Identify which cell holds the provided text, then report its (X, Y) central coordinate. 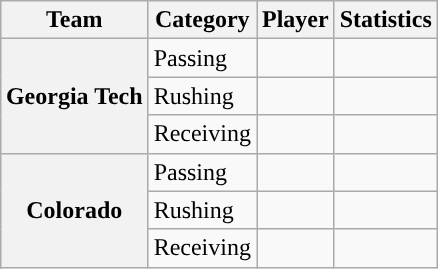
Player (295, 20)
Colorado (74, 210)
Georgia Tech (74, 96)
Team (74, 20)
Category (202, 20)
Statistics (386, 20)
